Extract the (x, y) coordinate from the center of the cell holding the provided text.  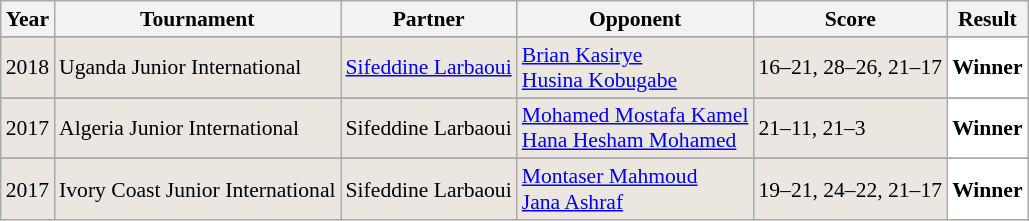
21–11, 21–3 (850, 128)
19–21, 24–22, 21–17 (850, 190)
Tournament (197, 19)
Uganda Junior International (197, 68)
2018 (28, 68)
Ivory Coast Junior International (197, 190)
Partner (429, 19)
16–21, 28–26, 21–17 (850, 68)
Montaser Mahmoud Jana Ashraf (636, 190)
Score (850, 19)
Year (28, 19)
Mohamed Mostafa Kamel Hana Hesham Mohamed (636, 128)
Result (988, 19)
Brian Kasirye Husina Kobugabe (636, 68)
Algeria Junior International (197, 128)
Opponent (636, 19)
